Detect which cell encompasses the target text, then output its [X, Y] center coordinate. 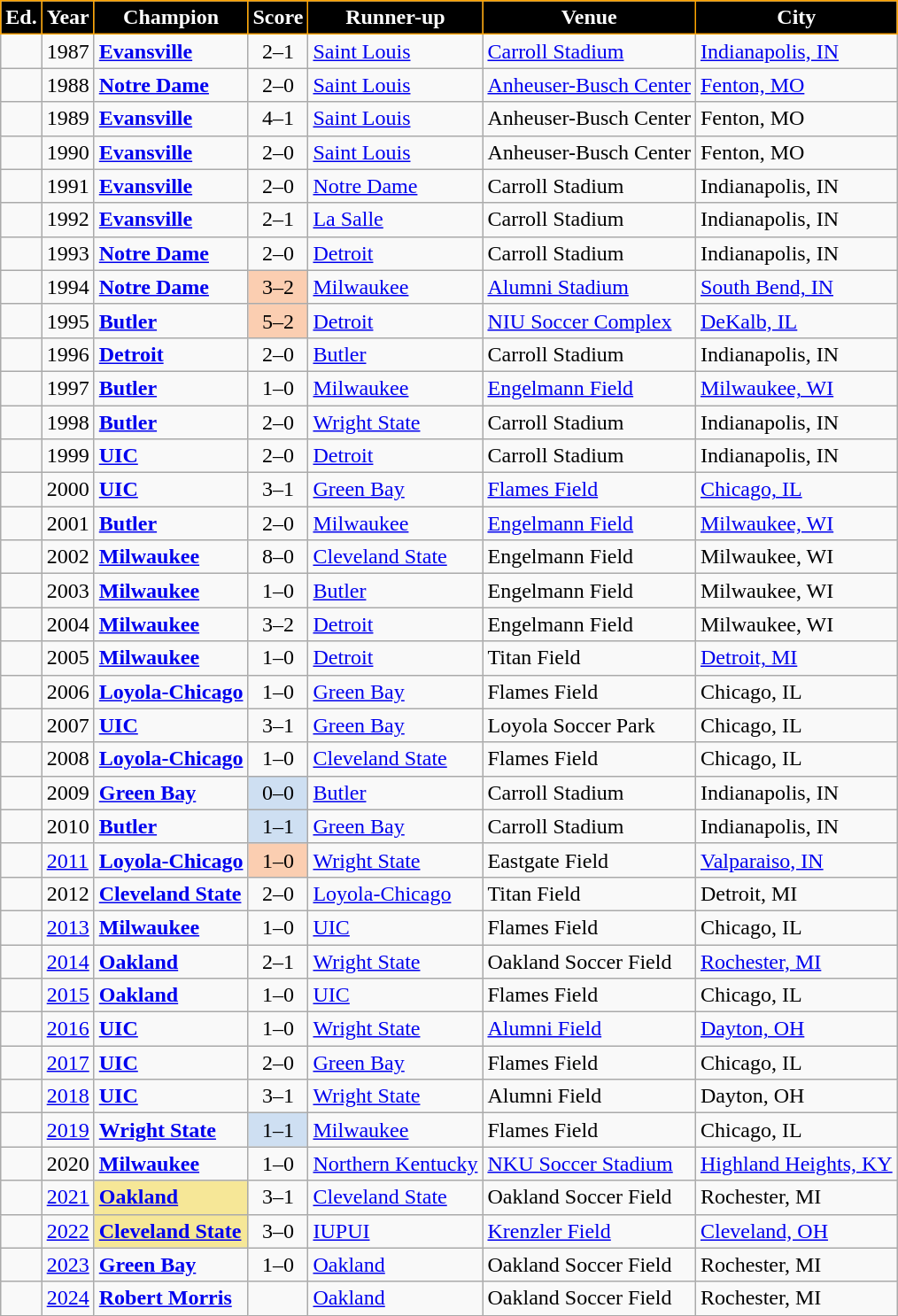
2024 [67, 1298]
2002 [67, 557]
IUPUI [395, 1231]
DeKalb, IL [796, 321]
2018 [67, 1096]
NIU Soccer Complex [590, 321]
1999 [67, 456]
2009 [67, 793]
2008 [67, 759]
Robert Morris [171, 1298]
2015 [67, 995]
2023 [67, 1265]
1995 [67, 321]
Northern Kentucky [395, 1164]
1992 [67, 220]
2013 [67, 927]
Score [278, 18]
Champion [171, 18]
2005 [67, 658]
NKU Soccer Stadium [590, 1164]
Highland Heights, KY [796, 1164]
Runner-up [395, 18]
1996 [67, 354]
2001 [67, 523]
3–0 [278, 1231]
2004 [67, 624]
2000 [67, 490]
1989 [67, 119]
2012 [67, 894]
0–0 [278, 793]
Ed. [21, 18]
Venue [590, 18]
2017 [67, 1063]
Krenzler Field [590, 1231]
2022 [67, 1231]
City [796, 18]
2007 [67, 725]
2003 [67, 591]
2020 [67, 1164]
8–0 [278, 557]
Alumni Stadium [590, 287]
1993 [67, 253]
La Salle [395, 220]
1991 [67, 186]
Year [67, 18]
1990 [67, 152]
1994 [67, 287]
5–2 [278, 321]
Loyola Soccer Park [590, 725]
Cleveland, OH [796, 1231]
2014 [67, 961]
2010 [67, 826]
1997 [67, 388]
1988 [67, 85]
2006 [67, 692]
2016 [67, 1029]
1987 [67, 51]
2019 [67, 1130]
2011 [67, 860]
Valparaiso, IN [796, 860]
1998 [67, 422]
Eastgate Field [590, 860]
2021 [67, 1197]
4–1 [278, 119]
South Bend, IN [796, 287]
